Extract the (X, Y) coordinate from the center of the cell holding the provided text.  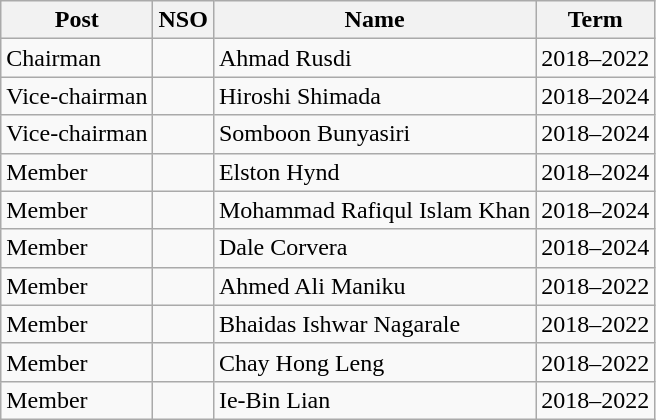
Elston Hynd (374, 172)
Term (596, 20)
NSO (183, 20)
Post (77, 20)
Somboon Bunyasiri (374, 134)
Ie-Bin Lian (374, 400)
Name (374, 20)
Hiroshi Shimada (374, 96)
Dale Corvera (374, 248)
Ahmed Ali Maniku (374, 286)
Mohammad Rafiqul Islam Khan (374, 210)
Chay Hong Leng (374, 362)
Bhaidas Ishwar Nagarale (374, 324)
Ahmad Rusdi (374, 58)
Chairman (77, 58)
